Locate the cell with the specified text and output its (X, Y) center coordinate. 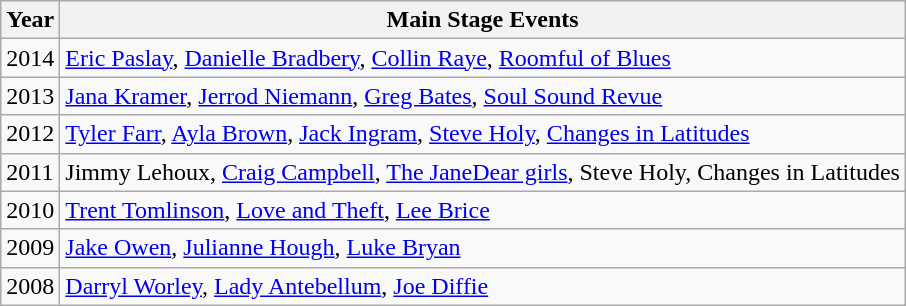
2011 (30, 172)
Trent Tomlinson, Love and Theft, Lee Brice (483, 210)
Jimmy Lehoux, Craig Campbell, The JaneDear girls, Steve Holy, Changes in Latitudes (483, 172)
2012 (30, 134)
2009 (30, 248)
Main Stage Events (483, 20)
Jake Owen, Julianne Hough, Luke Bryan (483, 248)
Year (30, 20)
2014 (30, 58)
2008 (30, 286)
Tyler Farr, Ayla Brown, Jack Ingram, Steve Holy, Changes in Latitudes (483, 134)
Eric Paslay, Danielle Bradbery, Collin Raye, Roomful of Blues (483, 58)
2013 (30, 96)
Jana Kramer, Jerrod Niemann, Greg Bates, Soul Sound Revue (483, 96)
2010 (30, 210)
Darryl Worley, Lady Antebellum, Joe Diffie (483, 286)
